Provide the [X, Y] coordinate of the cell's center where the given text is located.  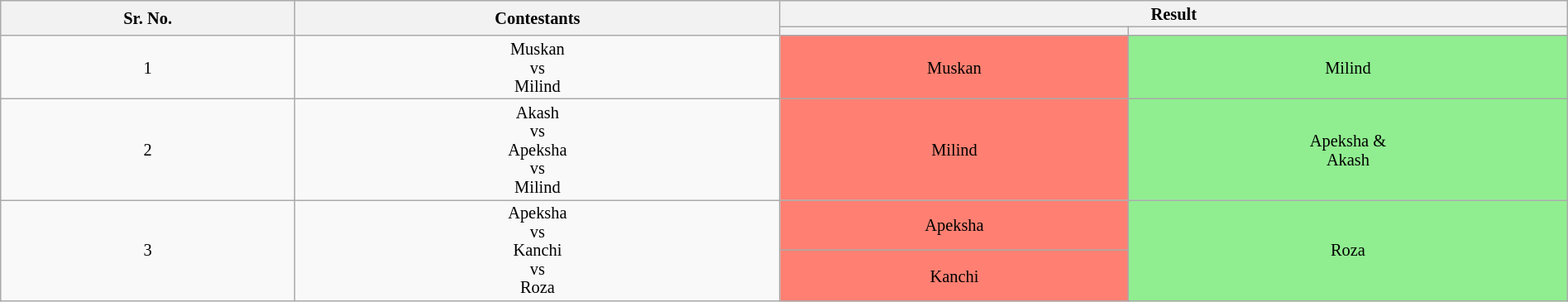
Roza [1348, 250]
2 [148, 149]
Result [1174, 13]
Apeksha [954, 225]
Muskan vs Milind [538, 66]
Akash vs Apeksha vs Milind [538, 149]
Sr. No. [148, 17]
1 [148, 66]
Apeksha &Akash [1348, 149]
Muskan [954, 66]
3 [148, 250]
Contestants [538, 17]
Kanchi [954, 276]
Apeksha vs Kanchi vs Roza [538, 250]
